Return (x, y) of the center of cell containing provided text 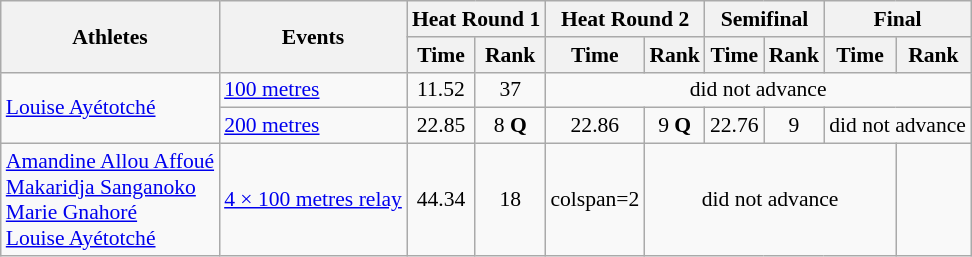
Heat Round 1 (476, 19)
22.85 (441, 126)
9 (794, 126)
4 × 100 metres relay (313, 200)
Louise Ayétotché (110, 108)
Final (898, 19)
100 metres (313, 90)
18 (510, 200)
Semifinal (764, 19)
9 Q (674, 126)
Events (313, 36)
22.76 (734, 126)
Amandine Allou AffouéMakaridja SanganokoMarie GnahoréLouise Ayétotché (110, 200)
11.52 (441, 90)
Heat Round 2 (625, 19)
44.34 (441, 200)
8 Q (510, 126)
22.86 (594, 126)
Athletes (110, 36)
37 (510, 90)
200 metres (313, 126)
colspan=2 (594, 200)
